Capture the cell that displays the provided text and extract its (x, y) central coordinate. 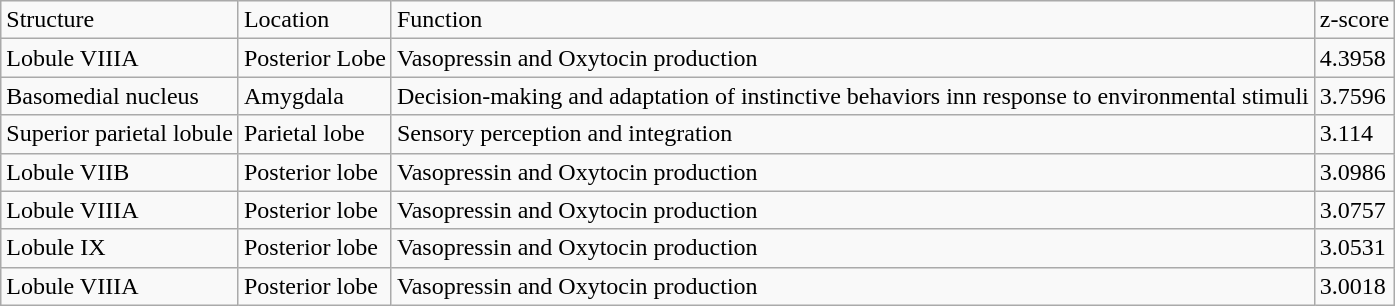
Location (314, 20)
3.0986 (1354, 172)
Decision-making and adaptation of instinctive behaviors inn response to environmental stimuli (852, 96)
3.0757 (1354, 210)
Lobule VIIB (120, 172)
3.0018 (1354, 286)
Superior parietal lobule (120, 134)
Parietal lobe (314, 134)
3.114 (1354, 134)
Posterior Lobe (314, 58)
4.3958 (1354, 58)
Lobule IX (120, 248)
3.7596 (1354, 96)
Structure (120, 20)
Function (852, 20)
Amygdala (314, 96)
Sensory perception and integration (852, 134)
Basomedial nucleus (120, 96)
z-score (1354, 20)
3.0531 (1354, 248)
